Pinpoint the cell where the given text exists, returning its (x, y) midpoint coordinate. 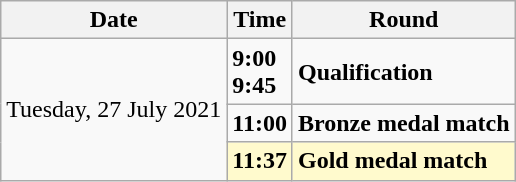
Time (260, 20)
Qualification (404, 72)
9:009:45 (260, 72)
11:00 (260, 123)
Round (404, 20)
Tuesday, 27 July 2021 (114, 110)
Date (114, 20)
Gold medal match (404, 161)
Bronze medal match (404, 123)
11:37 (260, 161)
